Return the [X, Y] coordinate for the center point of the cell that contains the specified text.  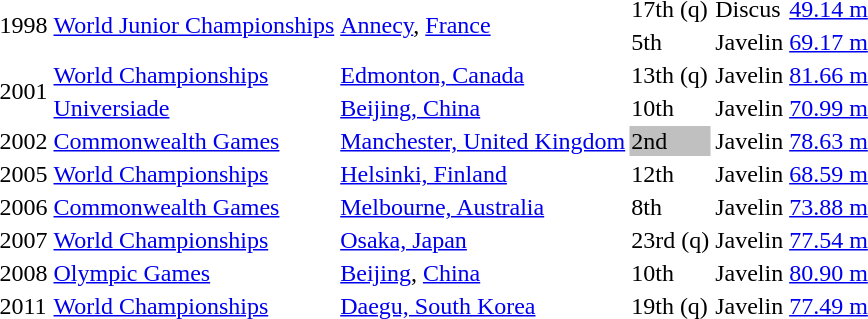
13th (q) [670, 75]
Helsinki, Finland [483, 174]
2nd [670, 141]
12th [670, 174]
5th [670, 42]
23rd (q) [670, 240]
Universiade [194, 108]
Osaka, Japan [483, 240]
8th [670, 207]
Manchester, United Kingdom [483, 141]
Melbourne, Australia [483, 207]
Olympic Games [194, 273]
Edmonton, Canada [483, 75]
